Provide the [x, y] coordinate of the cell's center where the given text is located.  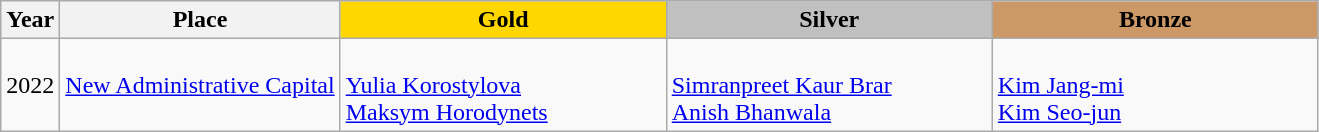
Gold [503, 20]
Silver [829, 20]
Yulia KorostylovaMaksym Horodynets [503, 85]
Year [30, 20]
Place [200, 20]
Kim Jang-miKim Seo-jun [1155, 85]
Simranpreet Kaur BrarAnish Bhanwala [829, 85]
Bronze [1155, 20]
2022 [30, 85]
New Administrative Capital [200, 85]
